From the cell containing the given text, extract its center point as [X, Y] coordinate. 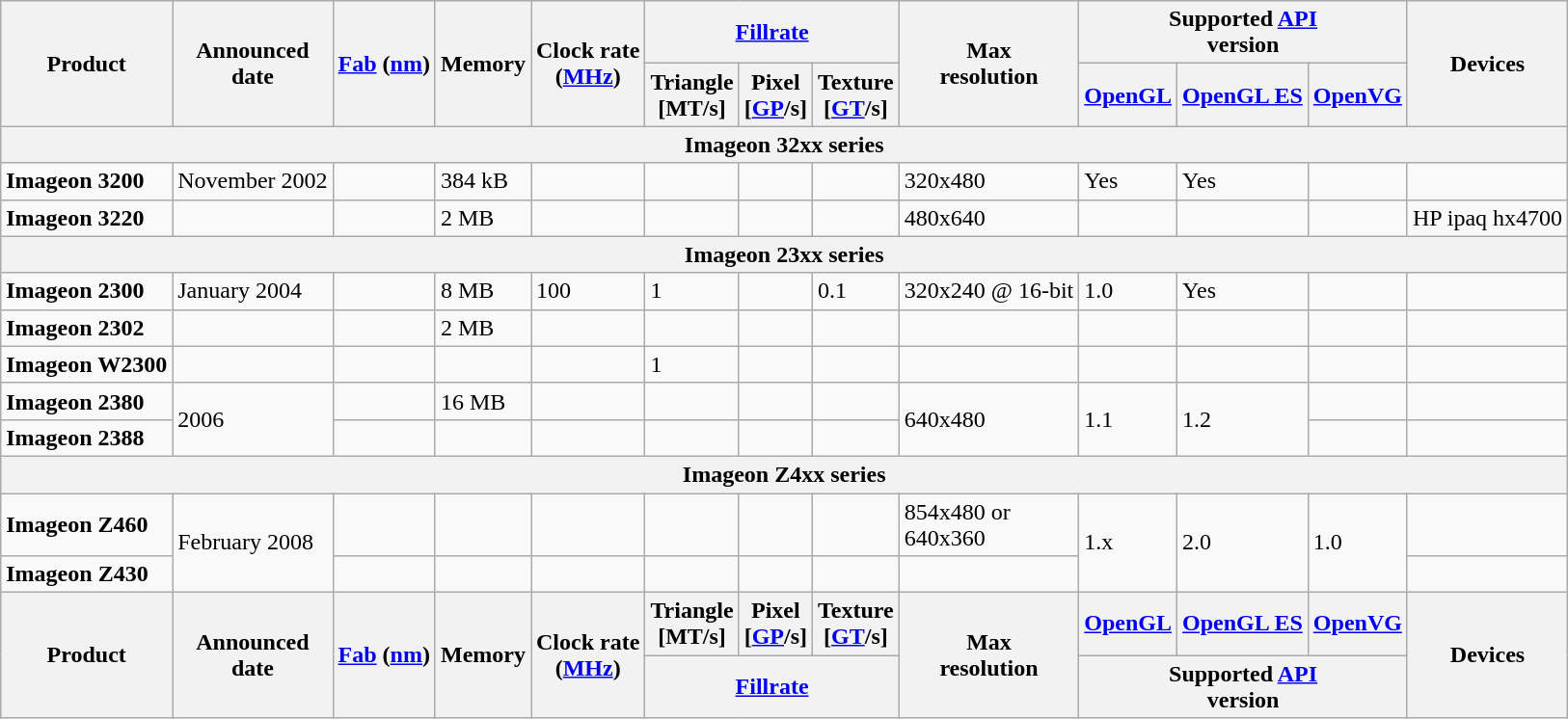
Imageon 2380 [87, 401]
320x480 [988, 181]
384 kB [482, 181]
1.1 [1128, 419]
320x240 @ 16-bit [988, 291]
480x640 [988, 218]
16 MB [482, 401]
November 2002 [253, 181]
February 2008 [253, 544]
2006 [253, 419]
0.1 [856, 291]
Imageon 2388 [87, 438]
Imageon W2300 [87, 364]
Imageon 2300 [87, 291]
Imageon Z460 [87, 524]
January 2004 [253, 291]
Imageon 3220 [87, 218]
Imageon 2302 [87, 328]
Imageon 23xx series [785, 254]
Imageon 3200 [87, 181]
HP ipaq hx4700 [1487, 218]
854x480 or640x360 [988, 524]
Imageon 32xx series [785, 145]
100 [587, 291]
1.x [1128, 544]
640x480 [988, 419]
Imageon Z4xx series [785, 474]
Imageon Z430 [87, 574]
2.0 [1243, 544]
8 MB [482, 291]
1.2 [1243, 419]
